Pinpoint the cell where the given text exists, returning its (X, Y) midpoint coordinate. 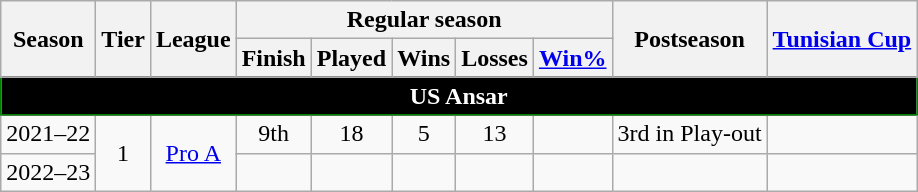
18 (351, 134)
Win% (572, 58)
Wins (424, 58)
Pro A (193, 153)
3rd in Play-out (690, 134)
5 (424, 134)
League (193, 39)
9th (274, 134)
Tunisian Cup (842, 39)
1 (124, 153)
Tier (124, 39)
US Ansar (459, 96)
Regular season (424, 20)
Losses (495, 58)
13 (495, 134)
Finish (274, 58)
2021–22 (48, 134)
2022–23 (48, 172)
Season (48, 39)
Postseason (690, 39)
Played (351, 58)
